Scan for the cell matching the given text and deliver its (x, y) coordinate at center. 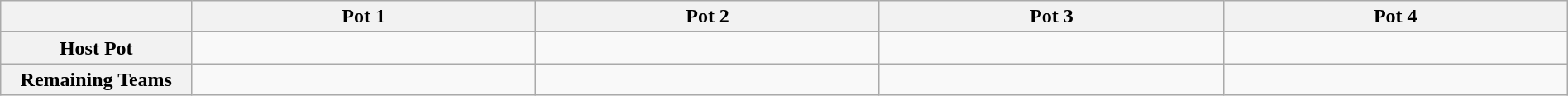
Remaining Teams (96, 79)
Host Pot (96, 48)
Pot 3 (1051, 17)
Pot 2 (708, 17)
Pot 4 (1395, 17)
Pot 1 (364, 17)
